Determine the [X, Y] coordinate at the center of the cell enclosing the given text.  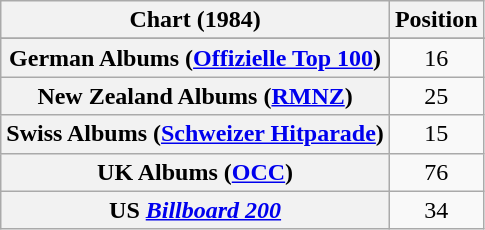
Swiss Albums (Schweizer Hitparade) [196, 134]
US Billboard 200 [196, 210]
New Zealand Albums (RMNZ) [196, 96]
15 [436, 134]
25 [436, 96]
Chart (1984) [196, 20]
34 [436, 210]
German Albums (Offizielle Top 100) [196, 58]
UK Albums (OCC) [196, 172]
76 [436, 172]
Position [436, 20]
16 [436, 58]
